Find where the given text appears and provide that cell's center as (X, Y) coordinate. 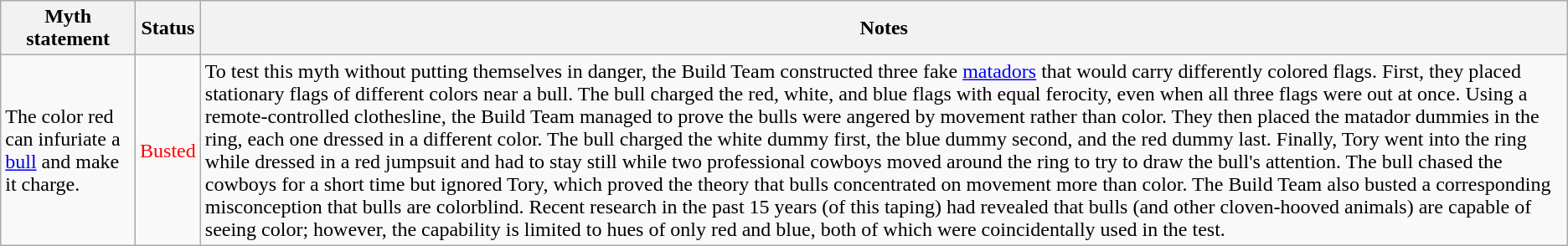
Myth statement (69, 28)
Notes (884, 28)
Busted (168, 151)
The color red can infuriate a bull and make it charge. (69, 151)
Status (168, 28)
